Provide the [x, y] coordinate of the cell's center where the given text is located.  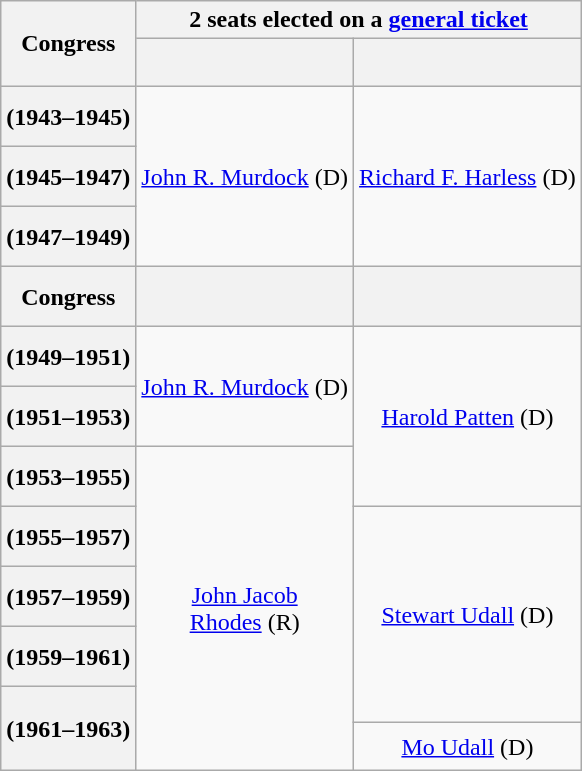
Richard F. Harless (D) [468, 177]
(1953–1955) [68, 477]
(1957–1959) [68, 597]
Harold Patten (D) [468, 417]
Stewart Udall (D) [468, 615]
(1945–1947) [68, 177]
2 seats elected on a general ticket [359, 20]
John JacobRhodes (R) [245, 609]
Mo Udall (D) [468, 747]
(1947–1949) [68, 237]
(1955–1957) [68, 537]
(1951–1953) [68, 417]
(1943–1945) [68, 117]
(1961–1963) [68, 729]
(1949–1951) [68, 357]
(1959–1961) [68, 657]
